Scan for the cell matching the given text and deliver its [x, y] coordinate at center. 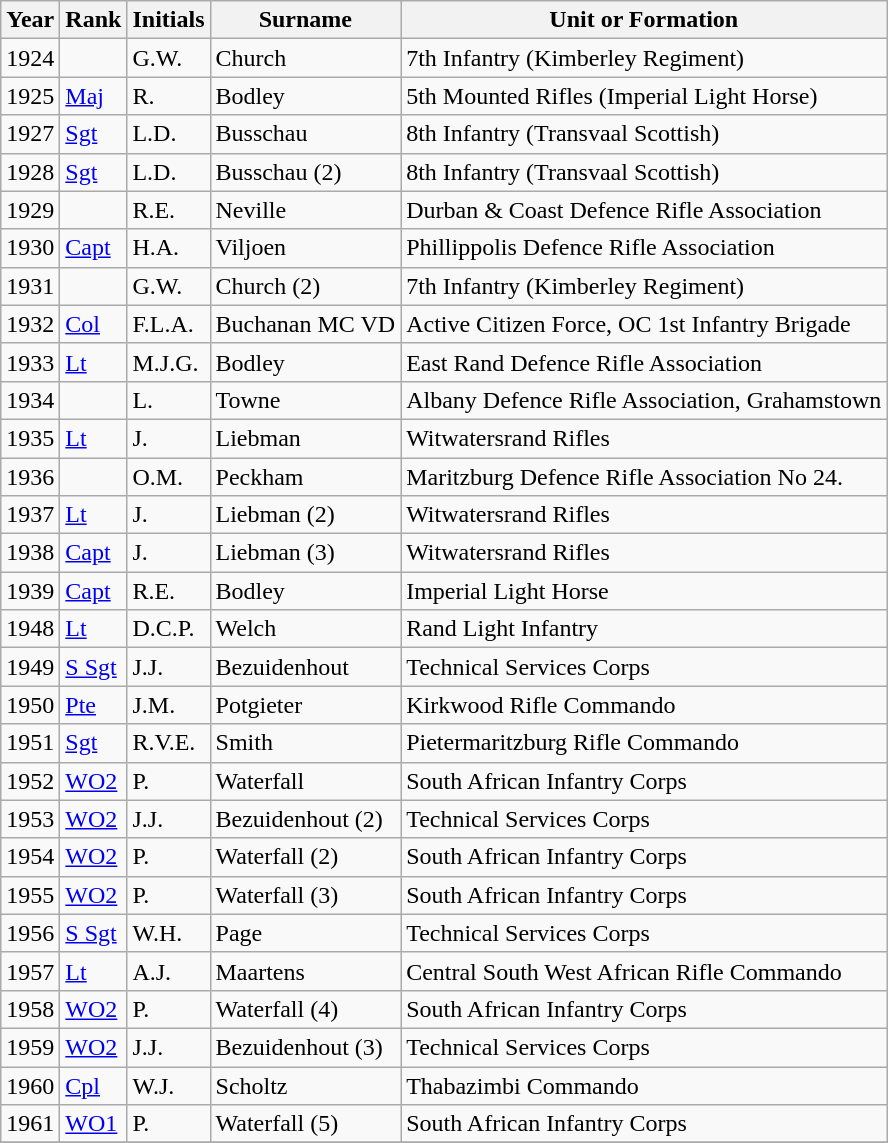
J.M. [168, 705]
Church (2) [306, 286]
H.A. [168, 248]
Cpl [94, 1085]
L. [168, 400]
1939 [30, 591]
Bezuidenhout (3) [306, 1047]
1952 [30, 781]
Busschau (2) [306, 172]
1937 [30, 515]
Bezuidenhout [306, 667]
Waterfall (2) [306, 857]
F.L.A. [168, 324]
M.J.G. [168, 362]
1928 [30, 172]
Maartens [306, 971]
Smith [306, 743]
1929 [30, 210]
1949 [30, 667]
1950 [30, 705]
1936 [30, 477]
Kirkwood Rifle Commando [644, 705]
1960 [30, 1085]
A.J. [168, 971]
1927 [30, 134]
Liebman (2) [306, 515]
Imperial Light Horse [644, 591]
1930 [30, 248]
1924 [30, 58]
Welch [306, 629]
Liebman [306, 438]
1958 [30, 1009]
D.C.P. [168, 629]
Maritzburg Defence Rifle Association No 24. [644, 477]
Pietermaritzburg Rifle Commando [644, 743]
Year [30, 20]
Waterfall [306, 781]
1956 [30, 933]
1957 [30, 971]
Central South West African Rifle Commando [644, 971]
1932 [30, 324]
Peckham [306, 477]
Busschau [306, 134]
Waterfall (5) [306, 1124]
1955 [30, 895]
1953 [30, 819]
R.V.E. [168, 743]
Active Citizen Force, OC 1st Infantry Brigade [644, 324]
5th Mounted Rifles (Imperial Light Horse) [644, 96]
1925 [30, 96]
Initials [168, 20]
Liebman (3) [306, 553]
Albany Defence Rifle Association, Grahamstown [644, 400]
Buchanan MC VD [306, 324]
1933 [30, 362]
Towne [306, 400]
East Rand Defence Rifle Association [644, 362]
Durban & Coast Defence Rifle Association [644, 210]
Church [306, 58]
1934 [30, 400]
1954 [30, 857]
Bezuidenhout (2) [306, 819]
Pte [94, 705]
Potgieter [306, 705]
Waterfall (3) [306, 895]
Rank [94, 20]
1931 [30, 286]
W.H. [168, 933]
Surname [306, 20]
R. [168, 96]
Waterfall (4) [306, 1009]
1951 [30, 743]
1935 [30, 438]
Phillippolis Defence Rifle Association [644, 248]
Col [94, 324]
Rand Light Infantry [644, 629]
Unit or Formation [644, 20]
1938 [30, 553]
Page [306, 933]
Viljoen [306, 248]
Thabazimbi Commando [644, 1085]
1961 [30, 1124]
W.J. [168, 1085]
1948 [30, 629]
O.M. [168, 477]
Neville [306, 210]
Maj [94, 96]
WO1 [94, 1124]
1959 [30, 1047]
Scholtz [306, 1085]
